Search for the cell housing the specified text and yield its (X, Y) center coordinate. 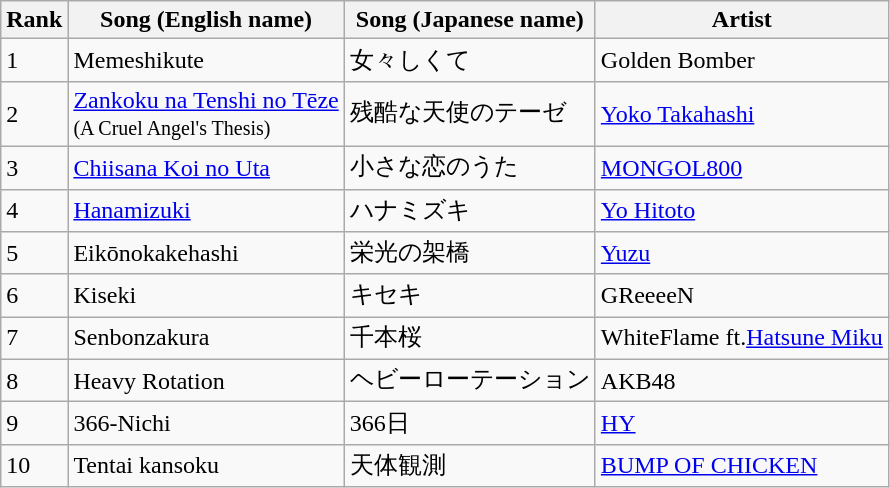
Yuzu (742, 254)
Heavy Rotation (206, 380)
Yo Hitoto (742, 210)
8 (34, 380)
Senbonzakura (206, 338)
女々しくて (470, 60)
5 (34, 254)
栄光の架橋 (470, 254)
Song (English name) (206, 20)
366日 (470, 424)
HY (742, 424)
9 (34, 424)
10 (34, 466)
Yoko Takahashi (742, 114)
Eikōnokakehashi (206, 254)
6 (34, 296)
WhiteFlame ft.Hatsune Miku (742, 338)
Song (Japanese name) (470, 20)
Chiisana Koi no Uta (206, 168)
Golden Bomber (742, 60)
366-Nichi (206, 424)
ハナミズキ (470, 210)
キセキ (470, 296)
千本桜 (470, 338)
天体観測 (470, 466)
GReeeeN (742, 296)
Kiseki (206, 296)
Rank (34, 20)
ヘビーローテーション (470, 380)
小さな恋のうた (470, 168)
Hanamizuki (206, 210)
Artist (742, 20)
MONGOL800 (742, 168)
Memeshikute (206, 60)
7 (34, 338)
2 (34, 114)
1 (34, 60)
4 (34, 210)
AKB48 (742, 380)
残酷な天使のテーゼ (470, 114)
BUMP OF CHICKEN (742, 466)
Zankoku na Tenshi no Tēze (A Cruel Angel's Thesis) (206, 114)
Tentai kansoku (206, 466)
3 (34, 168)
